Return [x, y] of the center of cell containing provided text 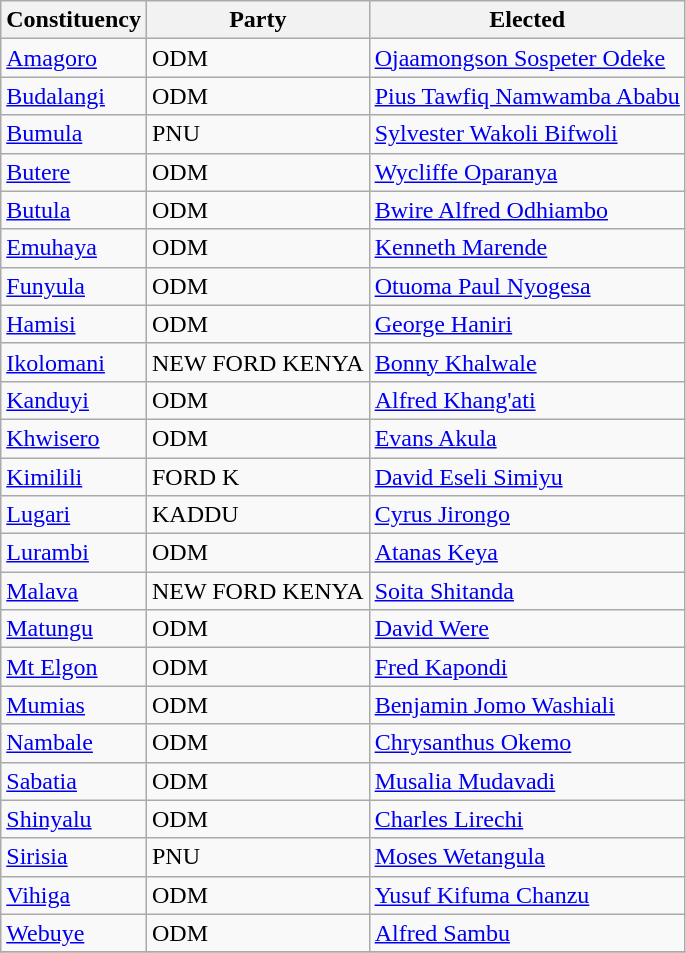
Kanduyi [74, 400]
Party [258, 20]
Bumula [74, 134]
Nambale [74, 743]
Funyula [74, 286]
Butula [74, 210]
Chrysanthus Okemo [527, 743]
Atanas Keya [527, 553]
Ojaamongson Sospeter Odeke [527, 58]
Webuye [74, 933]
Constituency [74, 20]
Alfred Sambu [527, 933]
Benjamin Jomo Washiali [527, 705]
Budalangi [74, 96]
Alfred Khang'ati [527, 400]
Yusuf Kifuma Chanzu [527, 895]
Fred Kapondi [527, 667]
Charles Lirechi [527, 819]
Lugari [74, 515]
Cyrus Jirongo [527, 515]
Bonny Khalwale [527, 362]
FORD K [258, 477]
Sirisia [74, 857]
Sabatia [74, 781]
KADDU [258, 515]
Elected [527, 20]
Ikolomani [74, 362]
Vihiga [74, 895]
Sylvester Wakoli Bifwoli [527, 134]
Wycliffe Oparanya [527, 172]
Lurambi [74, 553]
David Were [527, 629]
Evans Akula [527, 438]
Emuhaya [74, 248]
Pius Tawfiq Namwamba Ababu [527, 96]
Amagoro [74, 58]
Otuoma Paul Nyogesa [527, 286]
Musalia Mudavadi [527, 781]
Hamisi [74, 324]
Moses Wetangula [527, 857]
Shinyalu [74, 819]
George Haniri [527, 324]
Khwisero [74, 438]
Mumias [74, 705]
David Eseli Simiyu [527, 477]
Mt Elgon [74, 667]
Matungu [74, 629]
Malava [74, 591]
Kimilili [74, 477]
Soita Shitanda [527, 591]
Bwire Alfred Odhiambo [527, 210]
Butere [74, 172]
Kenneth Marende [527, 248]
